Output the [X, Y] coordinate of the center of the cell containing the given text.  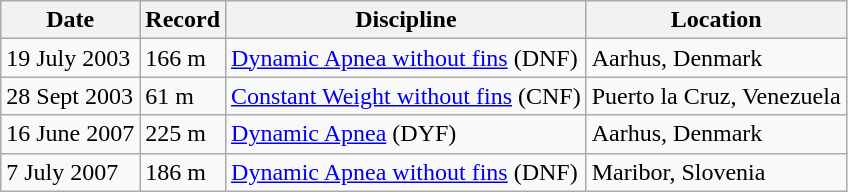
28 Sept 2003 [70, 96]
Constant Weight without fins (CNF) [406, 96]
Maribor, Slovenia [716, 172]
225 m [183, 134]
16 June 2007 [70, 134]
186 m [183, 172]
Puerto la Cruz, Venezuela [716, 96]
Record [183, 20]
Dynamic Apnea (DYF) [406, 134]
Date [70, 20]
Location [716, 20]
19 July 2003 [70, 58]
Discipline [406, 20]
7 July 2007 [70, 172]
166 m [183, 58]
61 m [183, 96]
